Find where the given text appears and provide that cell's center as (X, Y) coordinate. 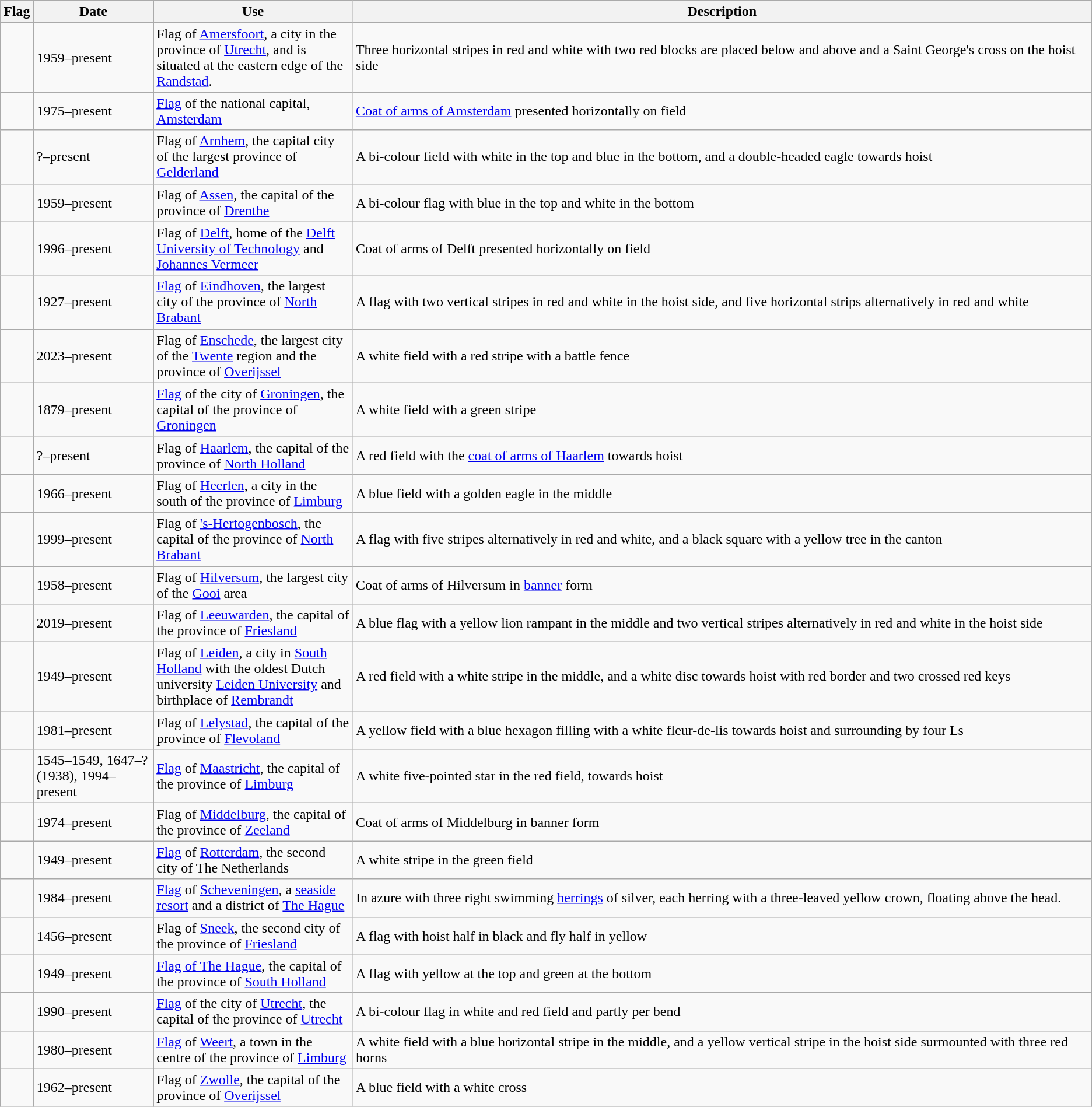
A bi-colour field with white in the top and blue in the bottom, and a double-headed eagle towards hoist (722, 157)
A flag with five stripes alternatively in red and white, and a black square with a yellow tree in the canton (722, 539)
Flag of Heerlen, a city in the south of the province of Limburg (253, 493)
Flag of Hilversum, the largest city of the Gooi area (253, 584)
Coat of arms of Delft presented horizontally on field (722, 248)
Description (722, 12)
Flag of 's-Hertogenbosch, the capital of the province of North Brabant (253, 539)
2019–present (93, 623)
Flag of Zwolle, the capital of the province of Overijssel (253, 1087)
1962–present (93, 1087)
A white field with a blue horizontal stripe in the middle, and a yellow vertical stripe in the hoist side surmounted with three red horns (722, 1050)
1980–present (93, 1050)
A white field with a green stripe (722, 409)
1990–present (93, 1011)
Flag of Leeuwarden, the capital of the province of Friesland (253, 623)
Flag of Scheveningen, a seaside resort and a district of The Hague (253, 898)
Flag of Assen, the capital of the province of Drenthe (253, 203)
Flag of Weert, a town in the centre of the province of Limburg (253, 1050)
Flag of Eindhoven, the largest city of the province of North Brabant (253, 302)
2023–present (93, 356)
1879–present (93, 409)
A yellow field with a blue hexagon filling with a white fleur-de-lis towards hoist and surrounding by four Ls (722, 730)
Coat of arms of Hilversum in banner form (722, 584)
1999–present (93, 539)
Three horizontal stripes in red and white with two red blocks are placed below and above and a Saint George's cross on the hoist side (722, 57)
Flag of the city of Groningen, the capital of the province of Groningen (253, 409)
Use (253, 12)
A blue field with a white cross (722, 1087)
A bi-colour flag in white and red field and partly per bend (722, 1011)
Flag of Rotterdam, the second city of The Netherlands (253, 860)
A blue field with a golden eagle in the middle (722, 493)
1975–present (93, 111)
A white stripe in the green field (722, 860)
In azure with three right swimming herrings of silver, each herring with a three-leaved yellow crown, floating above the head. (722, 898)
A flag with two vertical stripes in red and white in the hoist side, and five horizontal strips alternatively in red and white (722, 302)
A blue flag with a yellow lion rampant in the middle and two vertical stripes alternatively in red and white in the hoist side (722, 623)
1981–present (93, 730)
Coat of arms of Middelburg in banner form (722, 822)
A bi-colour flag with blue in the top and white in the bottom (722, 203)
1996–present (93, 248)
A flag with yellow at the top and green at the bottom (722, 974)
Flag of Leiden, a city in South Holland with the oldest Dutch university Leiden University and birthplace of Rembrandt (253, 677)
Flag of the national capital, Amsterdam (253, 111)
A white five-pointed star in the red field, towards hoist (722, 776)
Flag of Sneek, the second city of the province of Friesland (253, 936)
1927–present (93, 302)
Flag of The Hague, the capital of the province of South Holland (253, 974)
A flag with hoist half in black and fly half in yellow (722, 936)
1984–present (93, 898)
A red field with the coat of arms of Haarlem towards hoist (722, 455)
Flag of Delft, home of the Delft University of Technology and Johannes Vermeer (253, 248)
1545–1549, 1647–? (1938), 1994–present (93, 776)
A white field with a red stripe with a battle fence (722, 356)
1456–present (93, 936)
Flag of Maastricht, the capital of the province of Limburg (253, 776)
Flag of Haarlem, the capital of the province of North Holland (253, 455)
Flag of Enschede, the largest city of the Twente region and the province of Overijssel (253, 356)
1958–present (93, 584)
1966–present (93, 493)
Coat of arms of Amsterdam presented horizontally on field (722, 111)
Flag (17, 12)
Date (93, 12)
1974–present (93, 822)
A red field with a white stripe in the middle, and a white disc towards hoist with red border and two crossed red keys (722, 677)
Flag of Middelburg, the capital of the province of Zeeland (253, 822)
Flag of Amersfoort, a city in the province of Utrecht, and is situated at the eastern edge of the Randstad. (253, 57)
Flag of Arnhem, the capital city of the largest province of Gelderland (253, 157)
Flag of the city of Utrecht, the capital of the province of Utrecht (253, 1011)
Flag of Lelystad, the capital of the province of Flevoland (253, 730)
